Find where the given text appears and provide that cell's center as (x, y) coordinate. 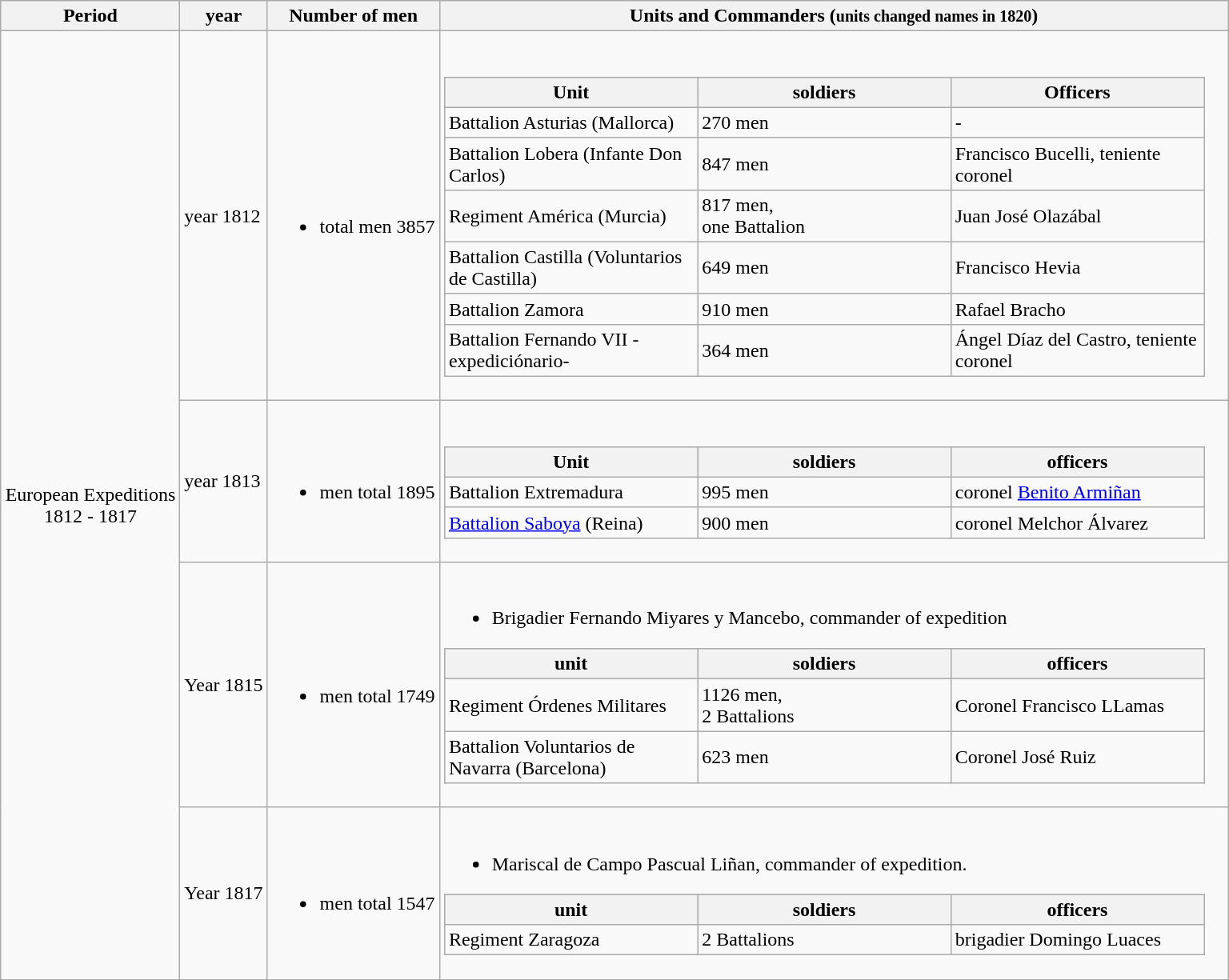
Regiment Órdenes Militares (570, 706)
year 1812 (224, 216)
coronel Melchor Álvarez (1077, 522)
623 men (824, 757)
649 men (824, 267)
270 men (824, 122)
Francisco Hevia (1077, 267)
men total 1749 (354, 685)
995 men (824, 492)
Battalion Fernando VII -expediciónario- (570, 350)
817 men, one Battalion (824, 216)
1126 men,2 Battalions (824, 706)
men total 1547 (354, 893)
2 Battalions (824, 940)
Year 1815 (224, 685)
Battalion Castilla (Voluntarios de Castilla) (570, 267)
Rafael Bracho (1077, 309)
Year 1817 (224, 893)
Period (90, 16)
Battalion Lobera (Infante Don Carlos) (570, 163)
Francisco Bucelli, teniente coronel (1077, 163)
Units and Commanders (units changed names in 1820) (834, 16)
847 men (824, 163)
364 men (824, 350)
Battalion Zamora (570, 309)
910 men (824, 309)
Number of men (354, 16)
Coronel Francisco LLamas (1077, 706)
Ángel Díaz del Castro, teniente coronel (1077, 350)
men total 1895 (354, 482)
Coronel José Ruiz (1077, 757)
coronel Benito Armiñan (1077, 492)
Mariscal de Campo Pascual Liñan, commander of expedition. unit soldiers officers Regiment Zaragoza 2 Battalions brigadier Domingo Luaces (834, 893)
- (1077, 122)
Regiment América (Murcia) (570, 216)
Battalion Asturias (Mallorca) (570, 122)
900 men (824, 522)
Officers (1077, 92)
Battalion Saboya (Reina) (570, 522)
year (224, 16)
European Expeditions 1812 - 1817 (90, 506)
total men 3857 (354, 216)
Juan José Olazábal (1077, 216)
Unit soldiers officers Battalion Extremadura 995 men coronel Benito Armiñan Battalion Saboya (Reina) 900 men coronel Melchor Álvarez (834, 482)
year 1813 (224, 482)
Regiment Zaragoza (570, 940)
brigadier Domingo Luaces (1077, 940)
Battalion Extremadura (570, 492)
Battalion Voluntarios de Navarra (Barcelona) (570, 757)
